Identify which cell holds the provided text, then report its (X, Y) central coordinate. 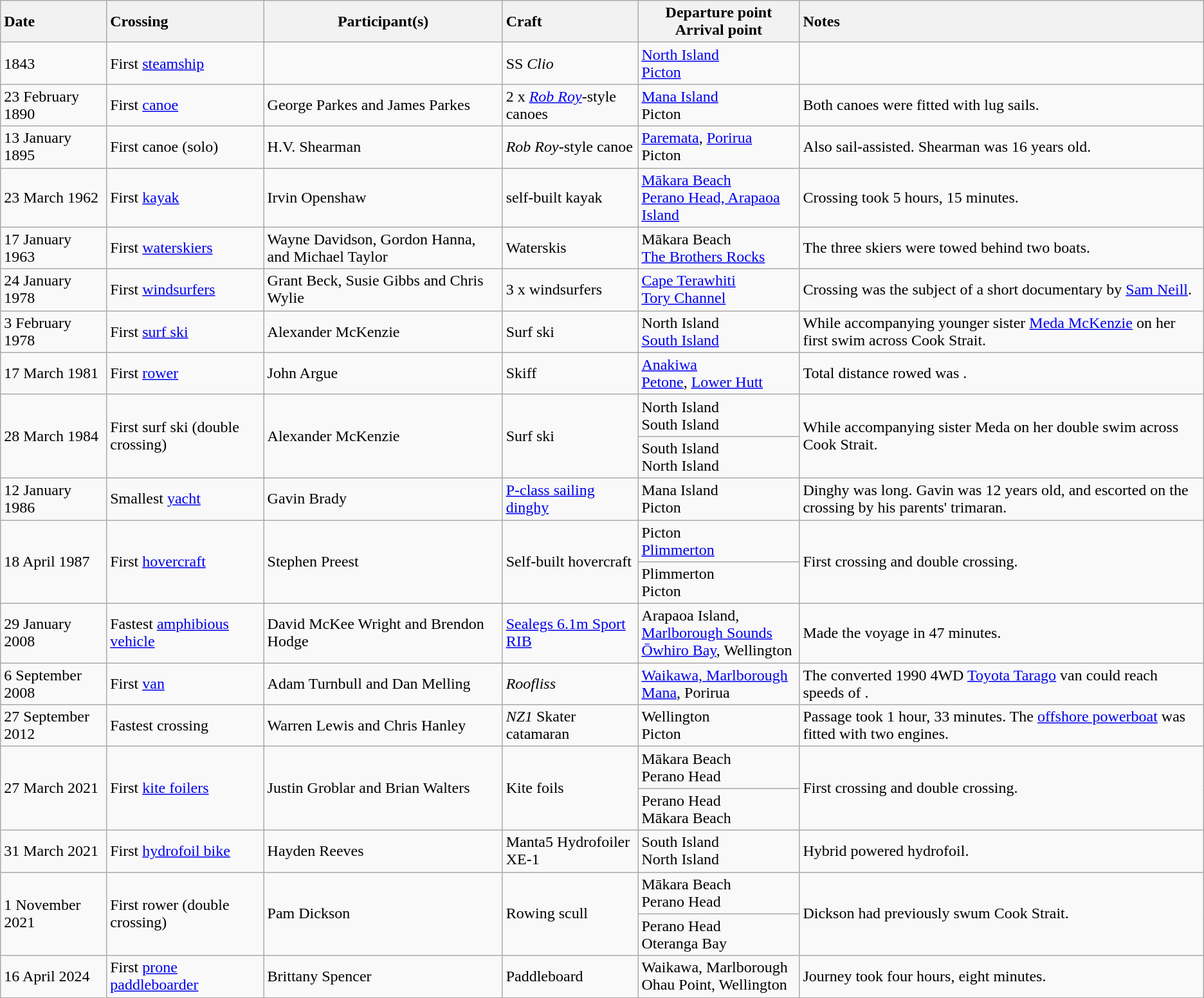
3 x windsurfers (570, 289)
Smallest yacht (185, 499)
Brittany Spencer (383, 976)
First windsurfers (185, 289)
North IslandPicton (719, 63)
Notes (1001, 22)
Waterskis (570, 248)
18 April 1987 (54, 561)
PlimmertonPicton (719, 583)
2 x Rob Roy-style canoes (570, 105)
First rower (185, 373)
Skiff (570, 373)
Wayne Davidson, Gordon Hanna, and Michael Taylor (383, 248)
PictonPlimmerton (719, 540)
Irvin Openshaw (383, 197)
Passage took 1 hour, 33 minutes. The offshore powerboat was fitted with two engines. (1001, 725)
Hayden Reeves (383, 851)
Hybrid powered hydrofoil. (1001, 851)
31 March 2021 (54, 851)
H.V. Shearman (383, 147)
The converted 1990 4WD Toyota Tarago van could reach speeds of . (1001, 684)
self-built kayak (570, 197)
Both canoes were fitted with lug sails. (1001, 105)
Mākara BeachThe Brothers Rocks (719, 248)
27 September 2012 (54, 725)
Date (54, 22)
1843 (54, 63)
First hydrofoil bike (185, 851)
6 September 2008 (54, 684)
Craft (570, 22)
16 April 2024 (54, 976)
Mākara BeachPerano Head, Arapaoa Island (719, 197)
Kite foils (570, 788)
First prone paddleboarder (185, 976)
28 March 1984 (54, 436)
First hovercraft (185, 561)
13 January 1895 (54, 147)
Pam Dickson (383, 914)
WellingtonPicton (719, 725)
Rob Roy-style canoe (570, 147)
Sealegs 6.1m Sport RIB (570, 633)
Justin Groblar and Brian Walters (383, 788)
Arapaoa Island, Marlborough SoundsŌwhiro Bay, Wellington (719, 633)
The three skiers were towed behind two boats. (1001, 248)
Dinghy was long. Gavin was 12 years old, and escorted on the crossing by his parents' trimaran. (1001, 499)
Made the voyage in 47 minutes. (1001, 633)
While accompanying sister Meda on her double swim across Cook Strait. (1001, 436)
First kite foilers (185, 788)
Crossing (185, 22)
17 March 1981 (54, 373)
First waterskiers (185, 248)
Crossing took 5 hours, 15 minutes. (1001, 197)
Manta5 Hydrofoiler XE-1 (570, 851)
23 March 1962 (54, 197)
First canoe (185, 105)
First canoe (solo) (185, 147)
Waikawa, MarlboroughOhau Point, Wellington (719, 976)
Total distance rowed was . (1001, 373)
First rower (double crossing) (185, 914)
Grant Beck, Susie Gibbs and Chris Wylie (383, 289)
Rowing scull (570, 914)
NZ1 Skater catamaran (570, 725)
Gavin Brady (383, 499)
Dickson had previously swum Cook Strait. (1001, 914)
Departure point Arrival point (719, 22)
17 January 1963 (54, 248)
P-class sailing dinghy (570, 499)
AnakiwaPetone, Lower Hutt (719, 373)
Waikawa, MarlboroughMana, Porirua (719, 684)
Cape TerawhitiTory Channel (719, 289)
Stephen Preest (383, 561)
Fastest crossing (185, 725)
Perano HeadOteranga Bay (719, 935)
Warren Lewis and Chris Hanley (383, 725)
Adam Turnbull and Dan Melling (383, 684)
24 January 1978 (54, 289)
3 February 1978 (54, 332)
SS Clio (570, 63)
27 March 2021 (54, 788)
Journey took four hours, eight minutes. (1001, 976)
John Argue (383, 373)
First kayak (185, 197)
Crossing was the subject of a short documentary by Sam Neill. (1001, 289)
First surf ski (double crossing) (185, 436)
Perano HeadMākara Beach (719, 809)
Also sail-assisted. Shearman was 16 years old. (1001, 147)
While accompanying younger sister Meda McKenzie on her first swim across Cook Strait. (1001, 332)
David McKee Wright and Brendon Hodge (383, 633)
12 January 1986 (54, 499)
Fastest amphibious vehicle (185, 633)
First van (185, 684)
Paremata, PoriruaPicton (719, 147)
First steamship (185, 63)
Paddleboard (570, 976)
23 February 1890 (54, 105)
Participant(s) (383, 22)
Self-built hovercraft (570, 561)
1 November 2021 (54, 914)
29 January 2008 (54, 633)
First surf ski (185, 332)
Roofliss (570, 684)
George Parkes and James Parkes (383, 105)
